Find where the given text appears and provide that cell's center as (x, y) coordinate. 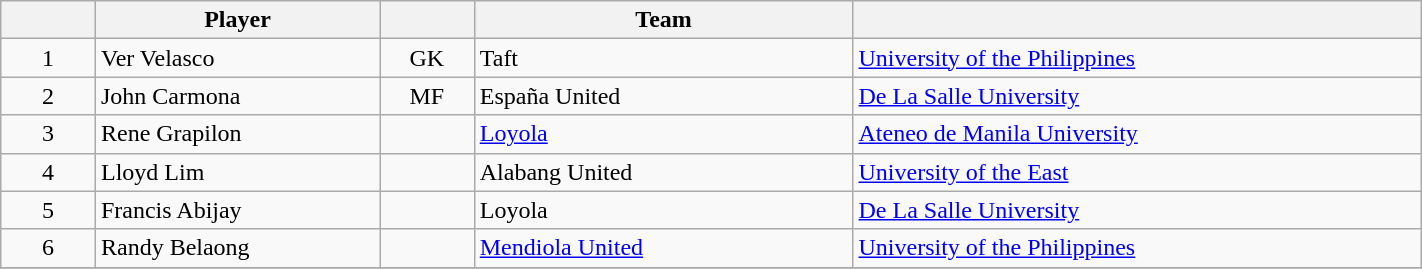
Mendiola United (664, 248)
Team (664, 20)
MF (428, 96)
GK (428, 58)
Francis Abijay (237, 210)
Alabang United (664, 172)
1 (48, 58)
Ateneo de Manila University (1137, 134)
University of the East (1137, 172)
6 (48, 248)
4 (48, 172)
Lloyd Lim (237, 172)
Ver Velasco (237, 58)
Rene Grapilon (237, 134)
3 (48, 134)
Taft (664, 58)
Player (237, 20)
2 (48, 96)
John Carmona (237, 96)
Randy Belaong (237, 248)
5 (48, 210)
España United (664, 96)
